Pinpoint the cell where the given text exists, returning its (x, y) midpoint coordinate. 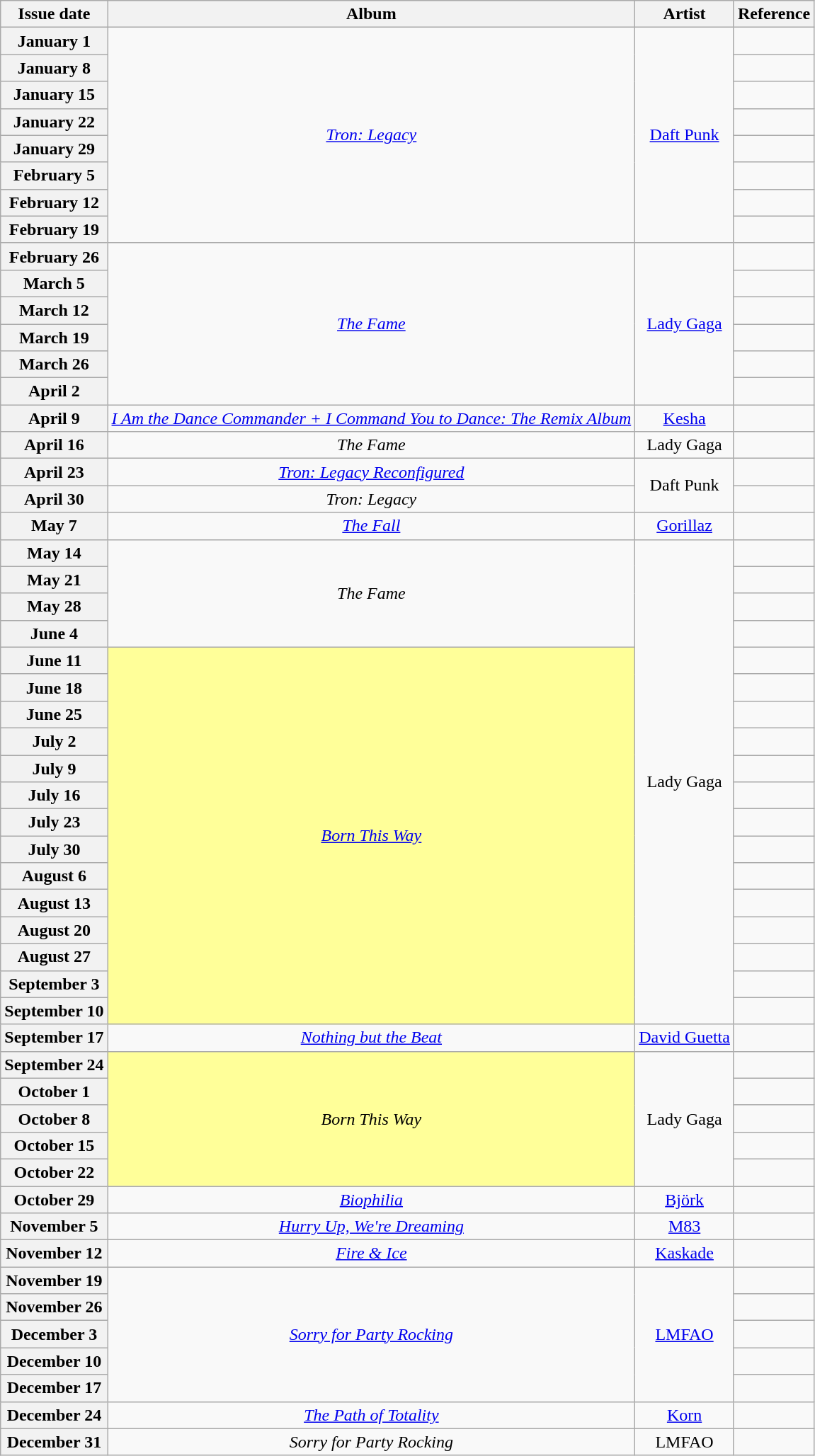
Nothing but the Beat (371, 1038)
April 30 (54, 499)
September 3 (54, 984)
Tron: Legacy Reconfigured (371, 472)
Artist (685, 14)
April 9 (54, 418)
October 22 (54, 1172)
September 24 (54, 1065)
January 22 (54, 122)
November 5 (54, 1227)
February 26 (54, 256)
June 25 (54, 714)
Fire & Ice (371, 1254)
November 19 (54, 1280)
M83 (685, 1227)
February 12 (54, 202)
Biophilia (371, 1200)
May 28 (54, 607)
September 10 (54, 1011)
April 23 (54, 472)
January 15 (54, 95)
October 1 (54, 1091)
Hurry Up, We're Dreaming (371, 1227)
Gorillaz (685, 526)
August 13 (54, 903)
May 21 (54, 580)
March 26 (54, 365)
November 26 (54, 1307)
August 27 (54, 957)
December 17 (54, 1388)
October 29 (54, 1200)
June 18 (54, 687)
January 8 (54, 68)
December 31 (54, 1442)
September 17 (54, 1038)
Björk (685, 1200)
Album (371, 14)
July 9 (54, 768)
December 24 (54, 1415)
Issue date (54, 14)
January 1 (54, 41)
February 5 (54, 176)
I Am the Dance Commander + I Command You to Dance: The Remix Album (371, 418)
April 16 (54, 445)
November 12 (54, 1254)
June 11 (54, 660)
May 7 (54, 526)
Kaskade (685, 1254)
December 3 (54, 1334)
March 5 (54, 283)
The Fall (371, 526)
June 4 (54, 634)
The Path of Totality (371, 1415)
July 23 (54, 822)
July 30 (54, 849)
August 6 (54, 876)
October 15 (54, 1145)
Korn (685, 1415)
Reference (773, 14)
February 19 (54, 229)
July 16 (54, 796)
August 20 (54, 930)
Kesha (685, 418)
July 2 (54, 741)
January 29 (54, 149)
David Guetta (685, 1038)
May 14 (54, 553)
March 12 (54, 310)
April 2 (54, 391)
October 8 (54, 1118)
March 19 (54, 338)
December 10 (54, 1361)
